Determine the (x, y) coordinate at the center of the cell enclosing the given text.  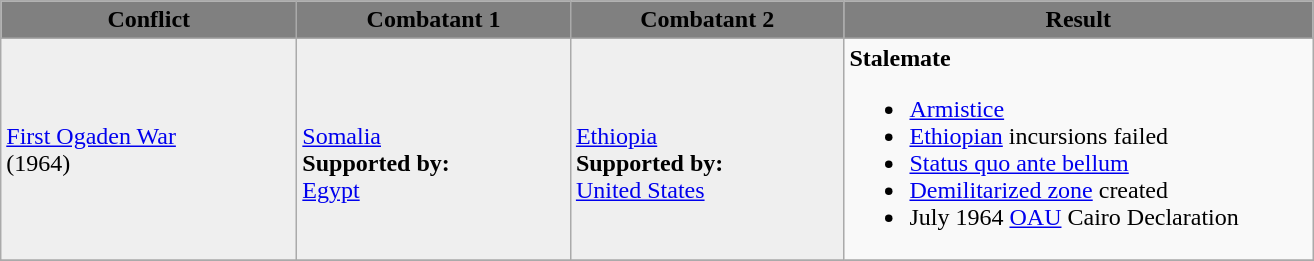
Result (1078, 20)
Combatant 1 (434, 20)
First Ogaden War(1964) (149, 150)
SomaliaSupported by: Egypt (434, 150)
Combatant 2 (707, 20)
EthiopiaSupported by: United States (707, 150)
StalemateArmisticeEthiopian incursions failedStatus quo ante bellumDemilitarized zone createdJuly 1964 OAU Cairo Declaration (1078, 150)
Conflict (149, 20)
